For the text-containing cell, return its midpoint in [x, y] coordinate format. 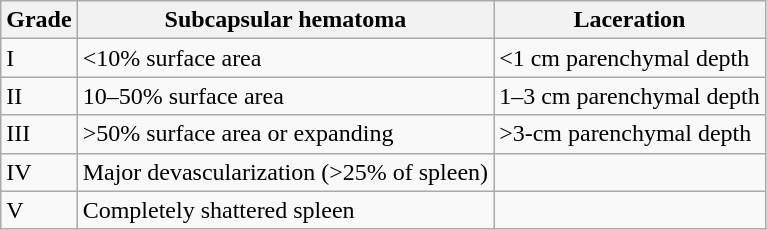
Subcapsular hematoma [285, 20]
IV [39, 172]
III [39, 134]
Major devascularization (>25% of spleen) [285, 172]
Laceration [630, 20]
Grade [39, 20]
>50% surface area or expanding [285, 134]
1–3 cm parenchymal depth [630, 96]
V [39, 210]
>3-cm parenchymal depth [630, 134]
II [39, 96]
10–50% surface area [285, 96]
<1 cm parenchymal depth [630, 58]
Completely shattered spleen [285, 210]
I [39, 58]
<10% surface area [285, 58]
